Search for the cell housing the specified text and yield its [x, y] center coordinate. 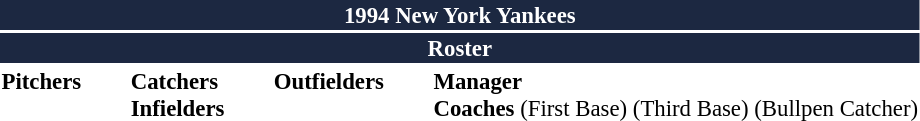
Roster [460, 48]
1994 New York Yankees [460, 15]
